Find where the given text appears and provide that cell's center as (X, Y) coordinate. 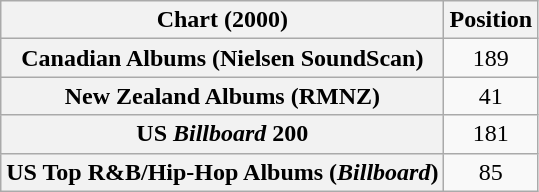
US Billboard 200 (222, 134)
New Zealand Albums (RMNZ) (222, 96)
Chart (2000) (222, 20)
US Top R&B/Hip-Hop Albums (Billboard) (222, 172)
181 (491, 134)
189 (491, 58)
85 (491, 172)
Position (491, 20)
41 (491, 96)
Canadian Albums (Nielsen SoundScan) (222, 58)
